From the cell containing the given text, extract its center point as [X, Y] coordinate. 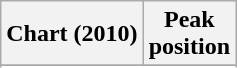
Peakposition [189, 34]
Chart (2010) [72, 34]
